Pinpoint the cell where the given text exists, returning its [X, Y] midpoint coordinate. 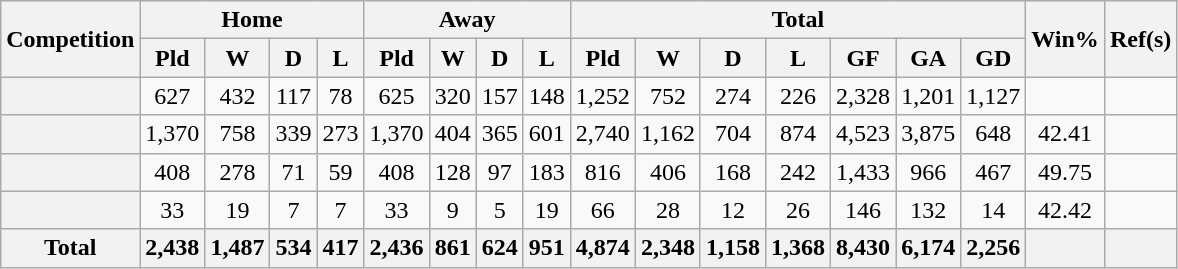
816 [602, 172]
59 [340, 172]
1,433 [864, 172]
704 [732, 134]
1,127 [994, 96]
467 [994, 172]
132 [928, 210]
648 [994, 134]
274 [732, 96]
GD [994, 58]
42.41 [1066, 134]
66 [602, 210]
GF [864, 58]
624 [500, 248]
365 [500, 134]
146 [864, 210]
2,438 [172, 248]
966 [928, 172]
97 [500, 172]
1,252 [602, 96]
GA [928, 58]
42.42 [1066, 210]
4,874 [602, 248]
273 [340, 134]
Ref(s) [1140, 39]
2,256 [994, 248]
625 [396, 96]
78 [340, 96]
404 [452, 134]
601 [546, 134]
874 [798, 134]
417 [340, 248]
951 [546, 248]
339 [294, 134]
1,487 [238, 248]
627 [172, 96]
2,348 [668, 248]
534 [294, 248]
71 [294, 172]
406 [668, 172]
226 [798, 96]
14 [994, 210]
2,436 [396, 248]
432 [238, 96]
Away [467, 20]
2,740 [602, 134]
128 [452, 172]
861 [452, 248]
758 [238, 134]
1,201 [928, 96]
8,430 [864, 248]
12 [732, 210]
148 [546, 96]
28 [668, 210]
Win% [1066, 39]
9 [452, 210]
6,174 [928, 248]
2,328 [864, 96]
5 [500, 210]
320 [452, 96]
1,368 [798, 248]
49.75 [1066, 172]
3,875 [928, 134]
117 [294, 96]
157 [500, 96]
1,158 [732, 248]
26 [798, 210]
278 [238, 172]
1,162 [668, 134]
Competition [70, 39]
183 [546, 172]
4,523 [864, 134]
752 [668, 96]
168 [732, 172]
Home [252, 20]
242 [798, 172]
